Scan for the cell matching the given text and deliver its (x, y) coordinate at center. 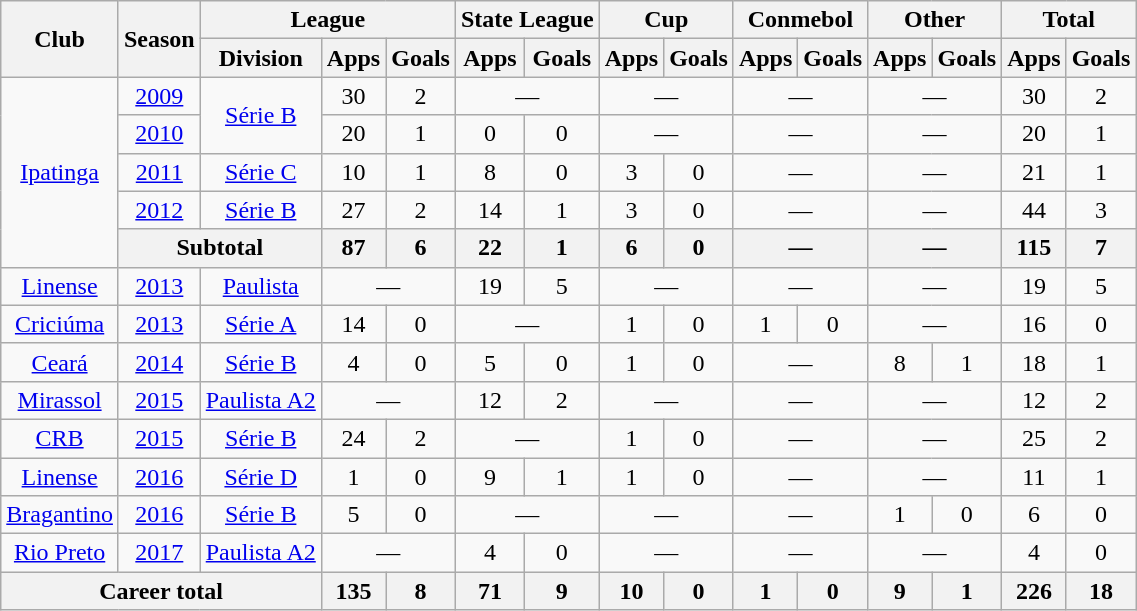
7 (1101, 248)
Cup (666, 20)
16 (1034, 324)
2012 (159, 210)
Division (260, 58)
Club (60, 39)
71 (490, 591)
Bragantino (60, 515)
Season (159, 39)
Career total (162, 591)
Rio Preto (60, 553)
Ipatinga (60, 172)
Paulista (260, 286)
27 (353, 210)
Criciúma (60, 324)
CRB (60, 438)
226 (1034, 591)
24 (353, 438)
Total (1069, 20)
135 (353, 591)
2009 (159, 96)
Other (935, 20)
Série A (260, 324)
Subtotal (220, 248)
State League (527, 20)
21 (1034, 172)
25 (1034, 438)
Conmebol (800, 20)
Ceará (60, 362)
2014 (159, 362)
44 (1034, 210)
2010 (159, 134)
Mirassol (60, 400)
Série D (260, 477)
League (328, 20)
2017 (159, 553)
2011 (159, 172)
87 (353, 248)
115 (1034, 248)
11 (1034, 477)
Série C (260, 172)
22 (490, 248)
